Find where the given text appears and provide that cell's center as [x, y] coordinate. 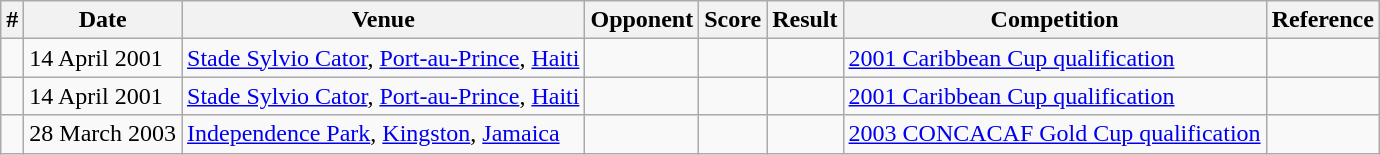
Venue [384, 20]
Competition [1054, 20]
Opponent [642, 20]
# [12, 20]
Result [805, 20]
Independence Park, Kingston, Jamaica [384, 134]
Score [733, 20]
2003 CONCACAF Gold Cup qualification [1054, 134]
Date [103, 20]
28 March 2003 [103, 134]
Reference [1322, 20]
